Locate the cell with the specified text and output its (X, Y) center coordinate. 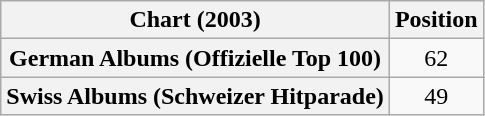
Chart (2003) (196, 20)
Swiss Albums (Schweizer Hitparade) (196, 96)
62 (436, 58)
49 (436, 96)
Position (436, 20)
German Albums (Offizielle Top 100) (196, 58)
